Extract the [X, Y] coordinate from the center of the cell holding the provided text.  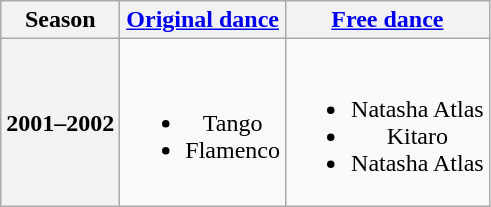
2001–2002 [60, 122]
Original dance [203, 20]
TangoFlamenco [203, 122]
Natasha AtlasKitaroNatasha Atlas [388, 122]
Season [60, 20]
Free dance [388, 20]
